Scan for the cell matching the given text and deliver its [x, y] coordinate at center. 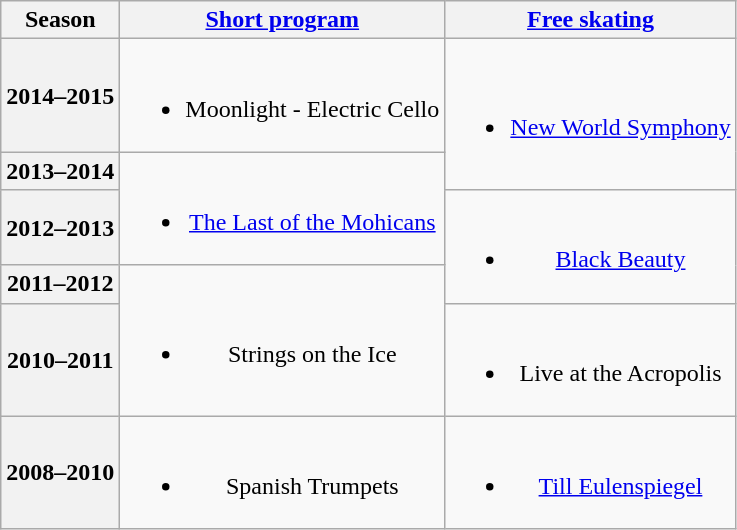
2012–2013 [60, 228]
Live at the Acropolis [590, 360]
Strings on the Ice [282, 340]
Short program [282, 20]
New World Symphony [590, 114]
Black Beauty [590, 246]
The Last of the Mohicans [282, 208]
Season [60, 20]
2010–2011 [60, 360]
2013–2014 [60, 171]
Spanish Trumpets [282, 472]
Free skating [590, 20]
Till Eulenspiegel [590, 472]
Moonlight - Electric Cello [282, 96]
2011–2012 [60, 284]
2014–2015 [60, 96]
2008–2010 [60, 472]
